Identify which cell holds the provided text, then report its (X, Y) central coordinate. 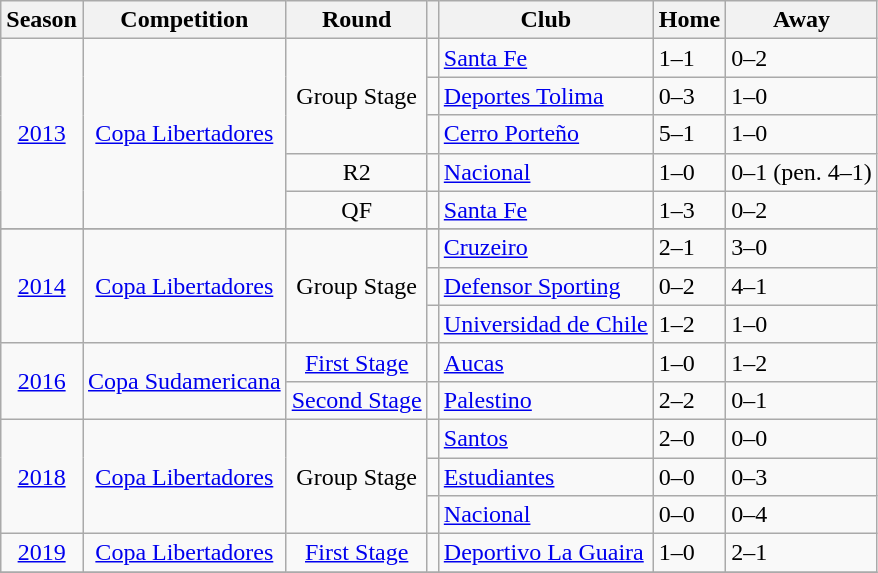
5–1 (689, 134)
2014 (42, 286)
2018 (42, 476)
1–3 (689, 210)
Round (356, 20)
Universidad de Chile (546, 324)
4–1 (802, 286)
3–0 (802, 248)
Club (546, 20)
2019 (42, 553)
Season (42, 20)
Away (802, 20)
Copa Sudamericana (184, 381)
2–0 (689, 438)
Home (689, 20)
2–2 (689, 400)
0–4 (802, 515)
Santos (546, 438)
Second Stage (356, 400)
Deportivo La Guaira (546, 553)
2013 (42, 134)
Cruzeiro (546, 248)
QF (356, 210)
Aucas (546, 362)
2016 (42, 381)
Deportes Tolima (546, 96)
Palestino (546, 400)
Estudiantes (546, 477)
Cerro Porteño (546, 134)
1–1 (689, 58)
Defensor Sporting (546, 286)
0–1 (802, 400)
0–1 (pen. 4–1) (802, 172)
Competition (184, 20)
R2 (356, 172)
